Output the [x, y] coordinate of the center of the cell containing the given text.  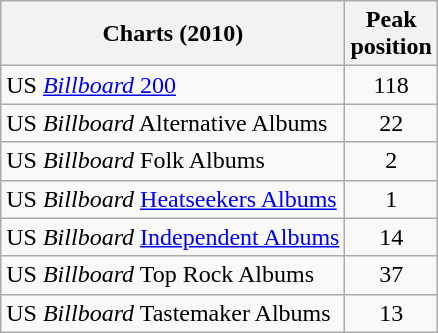
2 [391, 161]
Peakposition [391, 34]
US Billboard Folk Albums [173, 161]
US Billboard Heatseekers Albums [173, 199]
US Billboard Top Rock Albums [173, 275]
1 [391, 199]
118 [391, 85]
13 [391, 313]
22 [391, 123]
14 [391, 237]
37 [391, 275]
Charts (2010) [173, 34]
US Billboard Tastemaker Albums [173, 313]
US Billboard 200 [173, 85]
US Billboard Alternative Albums [173, 123]
US Billboard Independent Albums [173, 237]
